Locate the cell with the specified text and output its (x, y) center coordinate. 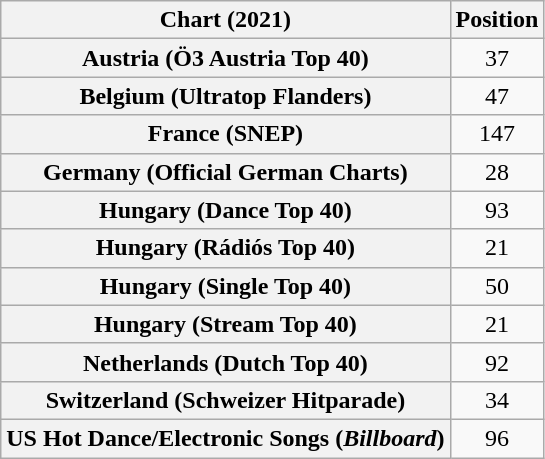
147 (497, 134)
47 (497, 96)
France (SNEP) (226, 134)
Position (497, 20)
34 (497, 400)
Netherlands (Dutch Top 40) (226, 362)
US Hot Dance/Electronic Songs (Billboard) (226, 438)
37 (497, 58)
Germany (Official German Charts) (226, 172)
Belgium (Ultratop Flanders) (226, 96)
93 (497, 210)
Hungary (Rádiós Top 40) (226, 248)
Chart (2021) (226, 20)
Austria (Ö3 Austria Top 40) (226, 58)
Hungary (Dance Top 40) (226, 210)
28 (497, 172)
96 (497, 438)
Hungary (Single Top 40) (226, 286)
50 (497, 286)
Switzerland (Schweizer Hitparade) (226, 400)
Hungary (Stream Top 40) (226, 324)
92 (497, 362)
